Return the [x, y] coordinate for the center point of the cell that contains the specified text.  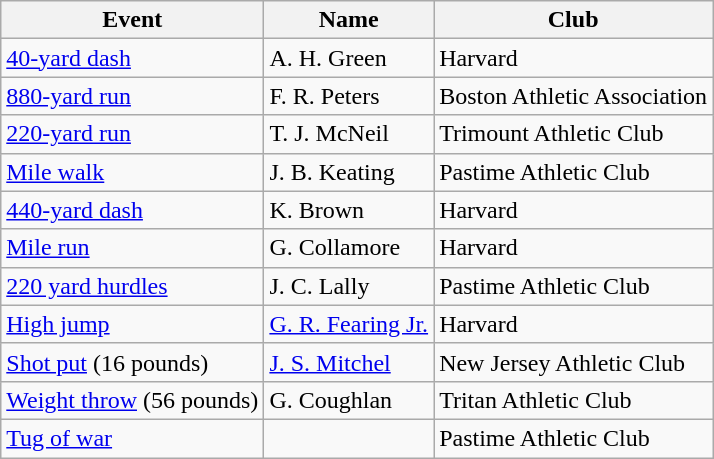
G. Coughlan [349, 400]
Boston Athletic Association [574, 96]
220 yard hurdles [132, 286]
T. J. McNeil [349, 134]
K. Brown [349, 210]
Mile walk [132, 172]
40-yard dash [132, 58]
Weight throw (56 pounds) [132, 400]
880-yard run [132, 96]
J. C. Lally [349, 286]
Tritan Athletic Club [574, 400]
J. B. Keating [349, 172]
New Jersey Athletic Club [574, 362]
F. R. Peters [349, 96]
Mile run [132, 248]
220-yard run [132, 134]
Event [132, 20]
G. R. Fearing Jr. [349, 324]
Shot put (16 pounds) [132, 362]
Name [349, 20]
Tug of war [132, 438]
440-yard dash [132, 210]
Club [574, 20]
High jump [132, 324]
J. S. Mitchel [349, 362]
G. Collamore [349, 248]
A. H. Green [349, 58]
Trimount Athletic Club [574, 134]
